Return the [X, Y] coordinate for the center point of the cell that contains the specified text.  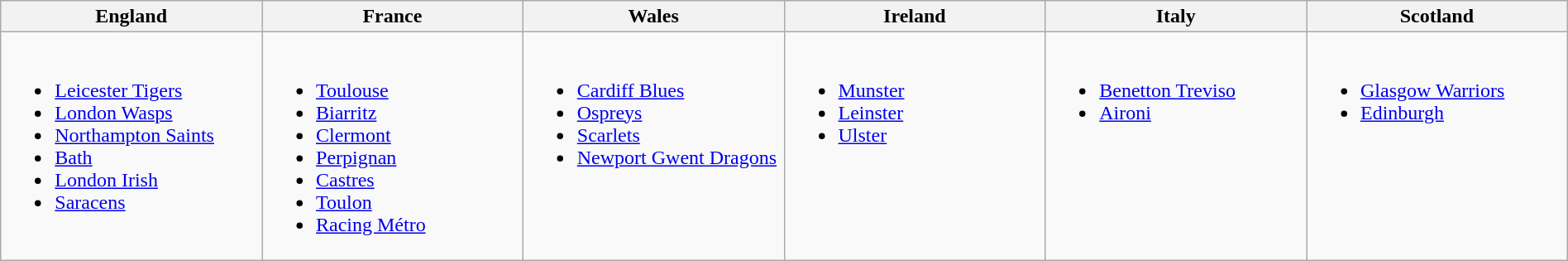
Ireland [915, 17]
France [392, 17]
Scotland [1437, 17]
Leicester TigersLondon WaspsNorthampton SaintsBathLondon IrishSaracens [131, 146]
England [131, 17]
Italy [1176, 17]
Wales [653, 17]
ToulouseBiarritzClermontPerpignanCastresToulonRacing Métro [392, 146]
Glasgow WarriorsEdinburgh [1437, 146]
MunsterLeinsterUlster [915, 146]
Cardiff BluesOspreysScarletsNewport Gwent Dragons [653, 146]
Benetton TrevisoAironi [1176, 146]
